From the cell containing the given text, extract its center point as [x, y] coordinate. 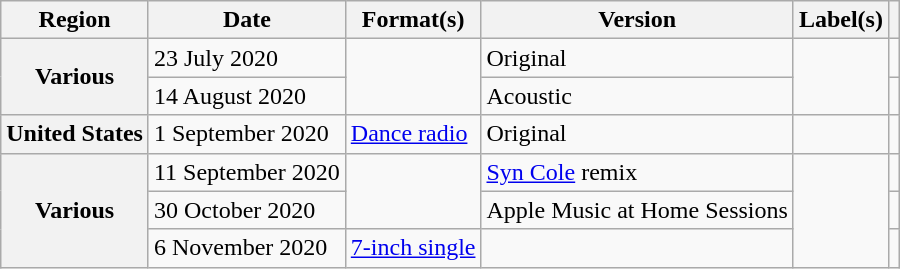
Apple Music at Home Sessions [637, 210]
Date [246, 20]
Version [637, 20]
Syn Cole remix [637, 172]
Acoustic [637, 96]
1 September 2020 [246, 134]
Format(s) [413, 20]
11 September 2020 [246, 172]
30 October 2020 [246, 210]
Label(s) [840, 20]
14 August 2020 [246, 96]
7-inch single [413, 248]
Dance radio [413, 134]
Region [75, 20]
United States [75, 134]
23 July 2020 [246, 58]
6 November 2020 [246, 248]
